For the text-containing cell, return its midpoint in [X, Y] coordinate format. 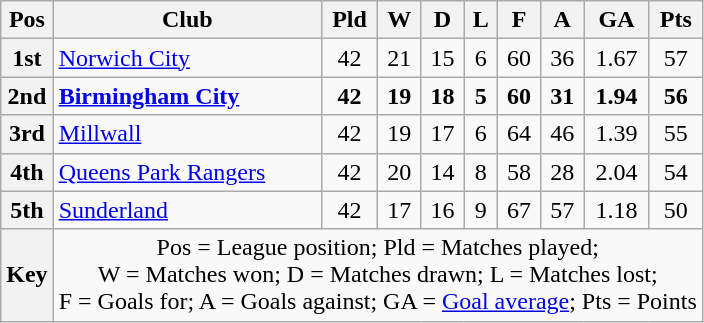
50 [676, 210]
9 [480, 210]
Pld [349, 20]
F [518, 20]
2.04 [616, 172]
67 [518, 210]
Birmingham City [187, 96]
16 [442, 210]
1.18 [616, 210]
1.67 [616, 58]
1.94 [616, 96]
Queens Park Rangers [187, 172]
W [400, 20]
Key [27, 275]
Millwall [187, 134]
GA [616, 20]
Club [187, 20]
5th [27, 210]
8 [480, 172]
64 [518, 134]
A [562, 20]
46 [562, 134]
3rd [27, 134]
4th [27, 172]
Norwich City [187, 58]
54 [676, 172]
56 [676, 96]
Sunderland [187, 210]
18 [442, 96]
L [480, 20]
14 [442, 172]
28 [562, 172]
2nd [27, 96]
Pts [676, 20]
31 [562, 96]
55 [676, 134]
1st [27, 58]
36 [562, 58]
21 [400, 58]
1.39 [616, 134]
5 [480, 96]
Pos [27, 20]
20 [400, 172]
D [442, 20]
58 [518, 172]
15 [442, 58]
